Locate the cell with the specified text and output its (X, Y) center coordinate. 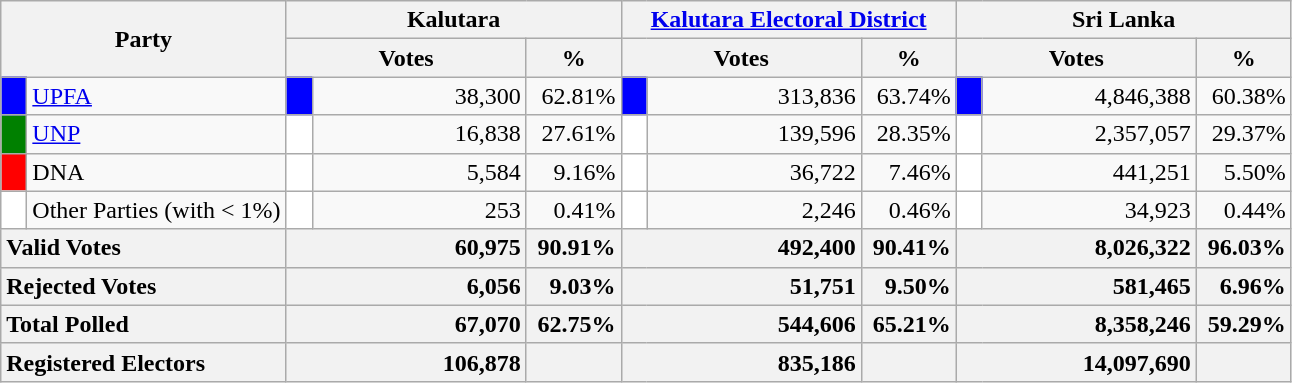
313,836 (754, 96)
Sri Lanka (1124, 20)
0.41% (574, 210)
Kalutara Electoral District (788, 20)
6,056 (406, 286)
34,923 (1089, 210)
65.21% (908, 324)
8,358,246 (1076, 324)
Party (144, 39)
14,097,690 (1076, 362)
63.74% (908, 96)
59.29% (1244, 324)
835,186 (741, 362)
27.61% (574, 134)
5.50% (1244, 172)
8,026,322 (1076, 248)
0.44% (1244, 210)
16,838 (419, 134)
62.75% (574, 324)
7.46% (908, 172)
90.41% (908, 248)
DNA (156, 172)
Valid Votes (144, 248)
96.03% (1244, 248)
544,606 (741, 324)
253 (419, 210)
9.50% (908, 286)
4,846,388 (1089, 96)
62.81% (574, 96)
0.46% (908, 210)
106,878 (406, 362)
36,722 (754, 172)
492,400 (741, 248)
9.16% (574, 172)
441,251 (1089, 172)
UNP (156, 134)
Registered Electors (144, 362)
Kalutara (454, 20)
9.03% (574, 286)
Other Parties (with < 1%) (156, 210)
UPFA (156, 96)
60.38% (1244, 96)
2,246 (754, 210)
139,596 (754, 134)
Rejected Votes (144, 286)
581,465 (1076, 286)
5,584 (419, 172)
6.96% (1244, 286)
Total Polled (144, 324)
60,975 (406, 248)
51,751 (741, 286)
28.35% (908, 134)
2,357,057 (1089, 134)
29.37% (1244, 134)
38,300 (419, 96)
90.91% (574, 248)
67,070 (406, 324)
